For the text-containing cell, return its midpoint in [X, Y] coordinate format. 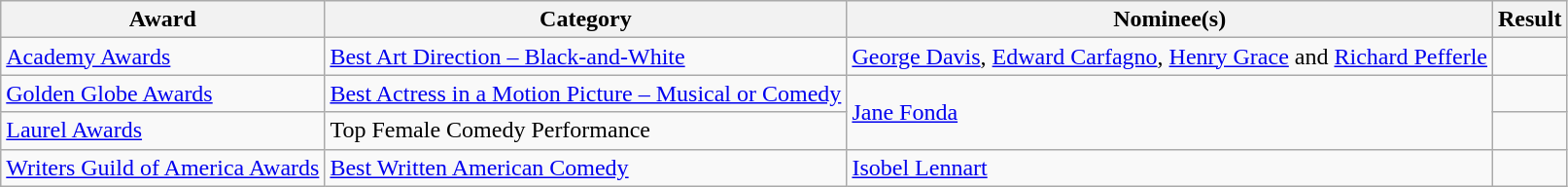
Result [1530, 19]
Isobel Lennart [1170, 168]
Category [585, 19]
George Davis, Edward Carfagno, Henry Grace and Richard Pefferle [1170, 56]
Academy Awards [163, 56]
Golden Globe Awards [163, 93]
Award [163, 19]
Writers Guild of America Awards [163, 168]
Nominee(s) [1170, 19]
Best Written American Comedy [585, 168]
Jane Fonda [1170, 112]
Best Actress in a Motion Picture – Musical or Comedy [585, 93]
Laurel Awards [163, 131]
Best Art Direction – Black-and-White [585, 56]
Top Female Comedy Performance [585, 131]
